Determine the (x, y) coordinate at the center of the cell enclosing the given text.  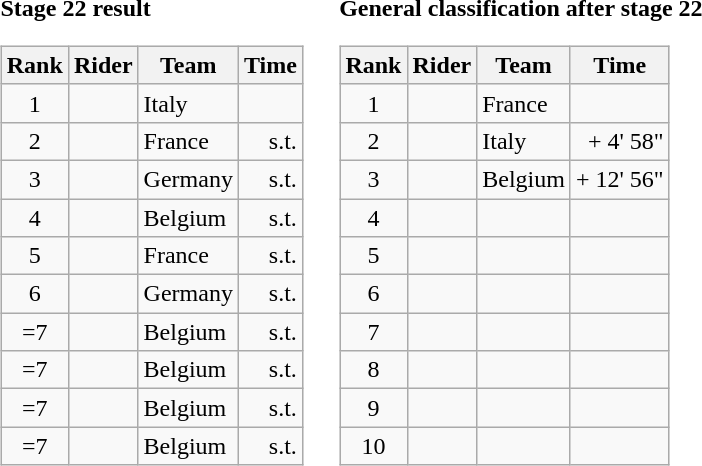
9 (374, 408)
+ 12' 56" (620, 179)
+ 4' 58" (620, 141)
7 (374, 332)
8 (374, 370)
10 (374, 446)
